Detect which cell encompasses the target text, then output its [X, Y] center coordinate. 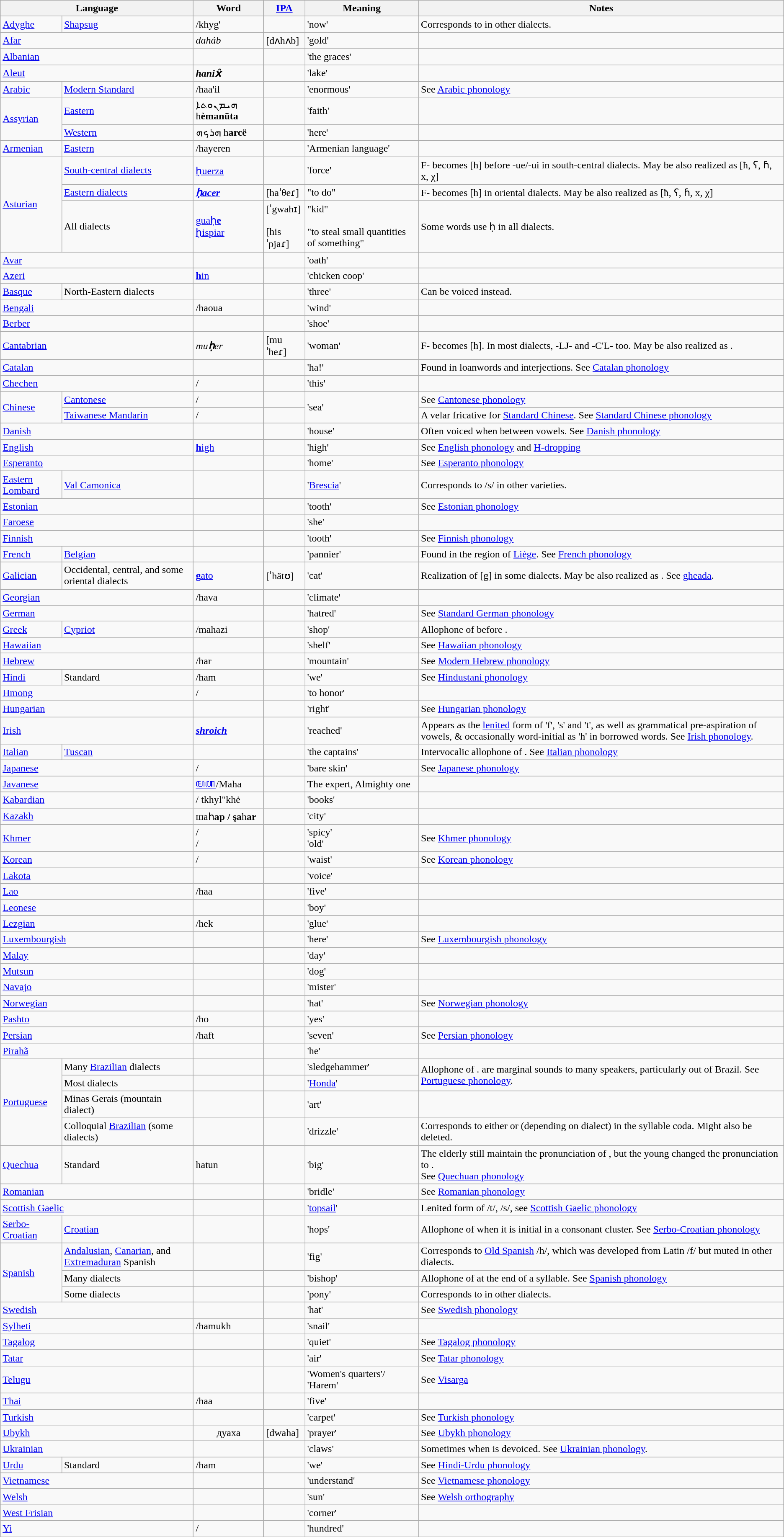
See Persian phonology [601, 1035]
Turkish [97, 1417]
Shapsug [127, 24]
Galician [31, 575]
'bishop' [362, 1278]
Swedish [97, 1310]
'Women's quarters'/ 'Harem' [362, 1380]
See English phonology and H-dropping [601, 447]
Persian [97, 1035]
All dialects [127, 226]
Afar [97, 41]
shroich [229, 730]
[muˈheɾ] [284, 346]
'this' [362, 383]
Chinese [31, 407]
Corresponds to /s/ in other varieties. [601, 485]
A velar fricative for Standard Chinese. See Standard Chinese phonology [601, 415]
See Arabic phonology [601, 89]
F- becomes [h] before -ue/-ui in south-central dialects. May be also realized as [ħ, ʕ, ɦ, x, χ] [601, 170]
'shop' [362, 629]
Eastern dialects [127, 193]
Most dialects [127, 1083]
See Visarga [601, 1380]
"to do" [362, 193]
Many Brazilian dialects [127, 1067]
'home' [362, 463]
[dwaha] [284, 1433]
See Korean phonology [601, 860]
See Romanian phonology [601, 1192]
Sylheti [97, 1326]
'glue' [362, 923]
Tagalog [97, 1342]
English [97, 447]
Berber [97, 324]
Cypriot [127, 629]
'woman' [362, 346]
Some dialects [127, 1294]
Faroese [97, 522]
/ho [229, 1019]
Allophone of at the end of a syllable. See Spanish phonology [601, 1278]
'air' [362, 1358]
Tuscan [127, 752]
[ˈhätʊ] [284, 575]
Hawaiian [97, 645]
'oath' [362, 260]
'gold' [362, 41]
/hava [229, 597]
hatun [229, 1165]
Andalusian, Canarian, and Extremaduran Spanish [127, 1256]
'hatred' [362, 613]
hanix̂ [229, 73]
See Hindustani phonology [601, 677]
Portuguese [31, 1102]
'reached' [362, 730]
See Tatar phonology [601, 1358]
'Brescia' [362, 485]
See Norwegian phonology [601, 1003]
See Vietnamese phonology [601, 1481]
'shoe' [362, 324]
'pannier' [362, 554]
'claws' [362, 1449]
'right' [362, 709]
IPA [284, 8]
[haˈθeɾ] [284, 193]
Arabic [31, 89]
Vietnamese [97, 1481]
Greek [31, 629]
Lenited form of /t/, /s/, see Scottish Gaelic phonology [601, 1208]
'sea' [362, 407]
'chicken coop' [362, 276]
'corner' [362, 1513]
Intervocalic allophone of . See Italian phonology [601, 752]
'waist' [362, 860]
'topsail' [362, 1208]
See Khmer phonology [601, 838]
West Frisian [97, 1513]
'high' [362, 447]
hin [229, 276]
Can be voiced instead. [601, 292]
Hindi [31, 677]
Japanese [97, 768]
See Esperanto phonology [601, 463]
ḥacer [229, 193]
Found in loanwords and interjections. See Catalan phonology [601, 367]
Chechen [97, 383]
See Finnish phonology [601, 538]
'city' [362, 816]
Korean [97, 860]
Adyghe [31, 24]
Georgian [97, 597]
'house' [362, 431]
Kazakh [97, 816]
'lake' [362, 73]
Western [127, 132]
Quechua [31, 1165]
'bare skin' [362, 768]
Occidental, central, and some oriental dialects [127, 575]
'bridle' [362, 1192]
Hmong [97, 693]
Catalan [97, 367]
See Hindi-Urdu phonology [601, 1465]
Minas Gerais (mountain dialect) [127, 1105]
Serbo-Croatian [31, 1230]
Lakota [97, 876]
See Japanese phonology [601, 768]
Urdu [31, 1465]
Basque [31, 292]
Ubykh [97, 1433]
Val Camonica [127, 485]
The elderly still maintain the pronunciation of , but the young changed the pronunciation to .See Quechuan phonology [601, 1165]
French [31, 554]
Norwegian [97, 1003]
'pony' [362, 1294]
See Cantonese phonology [601, 399]
F- becomes [h]. In most dialects, -LJ- and -C'L- too. May be also realized as . [601, 346]
Pashto [97, 1019]
/haoua [229, 308]
Yi [97, 1529]
Lezgian [97, 923]
German [97, 613]
Esperanto [97, 463]
/hamukh [229, 1326]
guaḥe ḥispiar [229, 226]
South-central dialects [127, 170]
Telugu [97, 1380]
/har [229, 661]
'shelf' [362, 645]
Italian [31, 752]
/mahazi [229, 629]
Thai [97, 1401]
'boy' [362, 908]
'ha!' [362, 367]
дуаха [229, 1433]
'Honda' [362, 1083]
muḥer [229, 346]
Hungarian [97, 709]
Irish [97, 730]
Found in the region of Liège. See French phonology [601, 554]
daháb [229, 41]
'carpet' [362, 1417]
Welsh [97, 1497]
'enormous' [362, 89]
Kabardian [97, 800]
See Modern Hebrew phonology [601, 661]
'yes' [362, 1019]
'prayer' [362, 1433]
/haft [229, 1035]
/haa'il [229, 89]
See Hungarian phonology [601, 709]
Luxembourgish [97, 939]
ܗܝܡܢܘܬܐ hèmanūta [229, 111]
See Welsh orthography [601, 1497]
'the graces' [362, 57]
'dog' [362, 971]
'mister' [362, 987]
Navajo [97, 987]
шаһар / şahar [229, 816]
'three' [362, 292]
Armenian [31, 148]
'to honor' [362, 693]
Meaning [362, 8]
'hundred' [362, 1529]
'snail' [362, 1326]
high [229, 447]
Leonese [97, 908]
'faith' [362, 111]
'the captains' [362, 752]
'seven' [362, 1035]
'wind' [362, 308]
Eastern Lombard [31, 485]
[dʌhʌb] [284, 41]
Belgian [127, 554]
'force' [362, 170]
North-Eastern dialects [127, 292]
Ukrainian [97, 1449]
'sledgehammer' [362, 1067]
Scottish Gaelic [97, 1208]
Cantonese [127, 399]
'fig' [362, 1256]
Malay [97, 955]
Notes [601, 8]
Estonian [97, 506]
Lao [97, 892]
ḥuerza [229, 170]
See Estonian phonology [601, 506]
Allophone of when it is initial in a consonant cluster. See Serbo-Croatian phonology [601, 1230]
Aleut [97, 73]
'hops' [362, 1230]
/khyg' [229, 24]
ܗܪܟܗ harcë [229, 132]
'art' [362, 1105]
'drizzle' [362, 1132]
Khmer [97, 838]
Finnish [97, 538]
See Luxembourgish phonology [601, 939]
See Standard German phonology [601, 613]
Sometimes when is devoiced. See Ukrainian phonology. [601, 1449]
Asturian [31, 204]
'mountain' [362, 661]
See Swedish phonology [601, 1310]
Spanish [31, 1272]
'he' [362, 1051]
F- becomes [h] in oriental dialects. May be also realized as [ħ, ʕ, ɦ, x, χ] [601, 193]
See Ubykh phonology [601, 1433]
/hek [229, 923]
'voice' [362, 876]
gato [229, 575]
Javanese [97, 784]
The expert, Almighty one [362, 784]
Language [97, 8]
See Hawaiian phonology [601, 645]
Allophone of . are marginal sounds to many speakers, particularly out of Brazil. See Portuguese phonology. [601, 1075]
'quiet' [362, 1342]
[ˈgwahɪ][hisˈpjaɾ] [284, 226]
Colloquial Brazilian (some dialects) [127, 1132]
/hayeren [229, 148]
Often voiced when between vowels. See Danish phonology [601, 431]
'spicy''old' [362, 838]
Croatian [127, 1230]
Romanian [97, 1192]
ꦩꦲ/Maha [229, 784]
'books' [362, 800]
/ / [229, 838]
Taiwanese Mandarin [127, 415]
Bengali [97, 308]
Word [229, 8]
Some words use ḥ in all dialects. [601, 226]
Tatar [97, 1358]
Avar [97, 260]
Modern Standard [127, 89]
'cat' [362, 575]
Hebrew [97, 661]
Realization of [g] in some dialects. May be also realized as . See gheada. [601, 575]
'she' [362, 522]
Azeri [97, 276]
Albanian [97, 57]
Assyrian [31, 119]
Cantabrian [97, 346]
'day' [362, 955]
'Armenian language' [362, 148]
/ tkhyl"khė [229, 800]
See Tagalog phonology [601, 1342]
Corresponds to either or (depending on dialect) in the syllable coda. Might also be deleted. [601, 1132]
Pirahã [97, 1051]
'climate' [362, 597]
See Turkish phonology [601, 1417]
Many dialects [127, 1278]
Corresponds to Old Spanish /h/, which was developed from Latin /f/ but muted in other dialects. [601, 1256]
"kid" "to steal small quantities of something" [362, 226]
'now' [362, 24]
Allophone of before . [601, 629]
'big' [362, 1165]
'understand' [362, 1481]
Mutsun [97, 971]
Danish [97, 431]
'sun' [362, 1497]
